Provide the [x, y] coordinate of the cell's center where the given text is located.  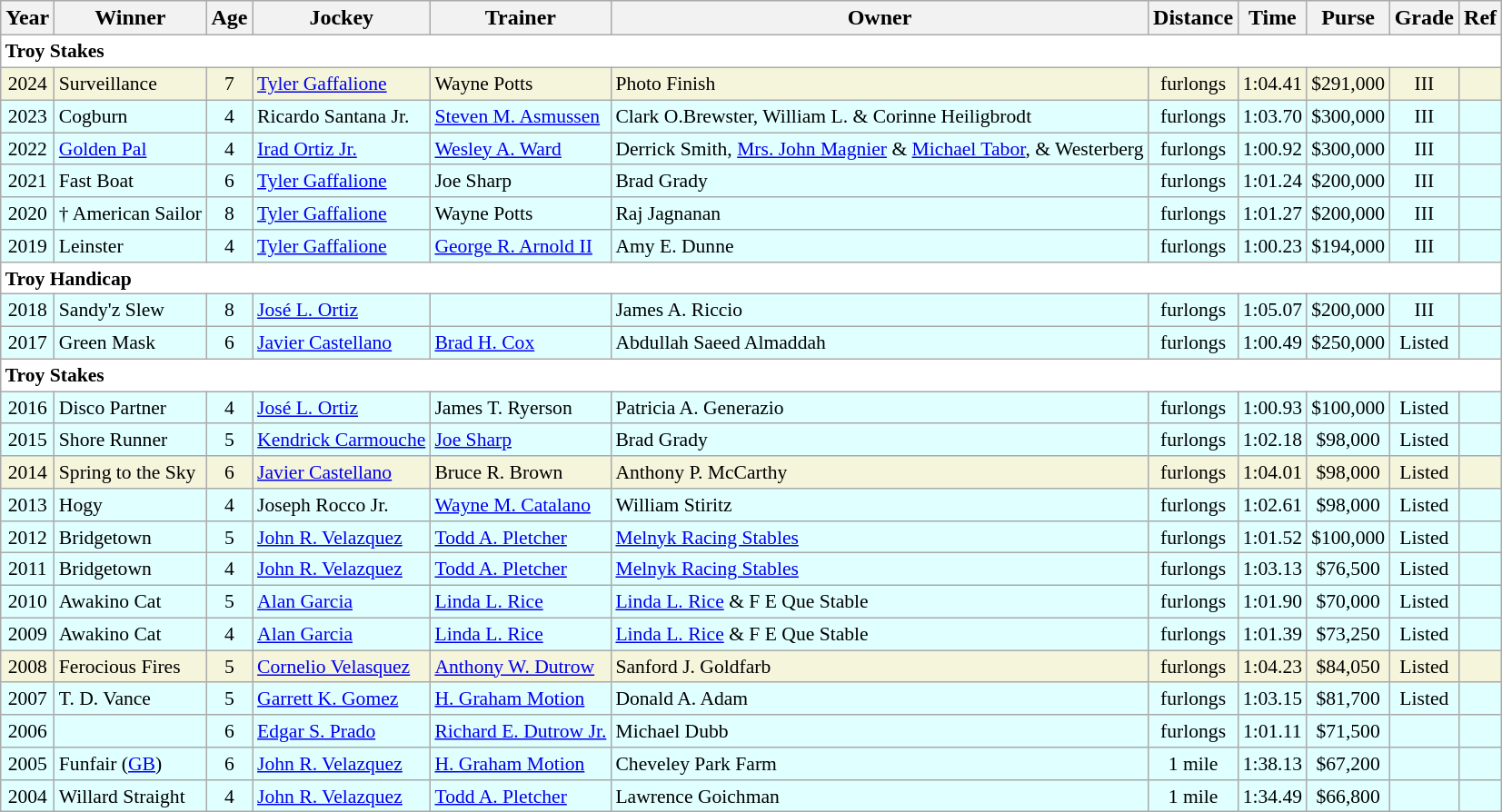
$76,500 [1348, 569]
2021 [27, 181]
Hogy [131, 505]
1:01.52 [1272, 537]
Trainer [520, 18]
Donald A. Adam [880, 698]
Troy Handicap [751, 278]
Year [27, 18]
$250,000 [1348, 342]
Owner [880, 18]
2004 [27, 796]
Shore Runner [131, 440]
Golden Pal [131, 149]
Clark O.Brewster, William L. & Corinne Heiligbrodt [880, 116]
Purse [1348, 18]
Amy E. Dunne [880, 246]
1:03.15 [1272, 698]
2010 [27, 601]
1:03.13 [1272, 569]
Joseph Rocco Jr. [342, 505]
$71,500 [1348, 731]
$194,000 [1348, 246]
2019 [27, 246]
Brad H. Cox [520, 342]
Ricardo Santana Jr. [342, 116]
2015 [27, 440]
2013 [27, 505]
2022 [27, 149]
T. D. Vance [131, 698]
Steven M. Asmussen [520, 116]
1:01.24 [1272, 181]
Distance [1194, 18]
2012 [27, 537]
Wayne M. Catalano [520, 505]
2007 [27, 698]
George R. Arnold II [520, 246]
Ref [1481, 18]
Photo Finish [880, 84]
James A. Riccio [880, 311]
2024 [27, 84]
Cornelio Velasquez [342, 667]
Kendrick Carmouche [342, 440]
1:03.70 [1272, 116]
2016 [27, 408]
1:05.07 [1272, 311]
1:04.01 [1272, 472]
Leinster [131, 246]
Fast Boat [131, 181]
7 [229, 84]
2011 [27, 569]
Michael Dubb [880, 731]
Surveillance [131, 84]
William Stiritz [880, 505]
Garrett K. Gomez [342, 698]
Bruce R. Brown [520, 472]
Willard Straight [131, 796]
Jockey [342, 18]
Spring to the Sky [131, 472]
2018 [27, 311]
1:04.41 [1272, 84]
1:04.23 [1272, 667]
$84,050 [1348, 667]
1:00.92 [1272, 149]
Funfair (GB) [131, 764]
Edgar S. Prado [342, 731]
Anthony W. Dutrow [520, 667]
Derrick Smith, Mrs. John Magnier & Michael Tabor, & Westerberg [880, 149]
2023 [27, 116]
1:02.61 [1272, 505]
2014 [27, 472]
1:01.39 [1272, 634]
1:01.11 [1272, 731]
2008 [27, 667]
1:00.49 [1272, 342]
2006 [27, 731]
Age [229, 18]
† American Sailor [131, 213]
1:02.18 [1272, 440]
Cheveley Park Farm [880, 764]
Abdullah Saeed Almaddah [880, 342]
Lawrence Goichman [880, 796]
1:00.93 [1272, 408]
Sandy'z Slew [131, 311]
Anthony P. McCarthy [880, 472]
$66,800 [1348, 796]
Winner [131, 18]
1:01.27 [1272, 213]
Raj Jagnanan [880, 213]
1:00.23 [1272, 246]
Green Mask [131, 342]
Sanford J. Goldfarb [880, 667]
Patricia A. Generazio [880, 408]
2017 [27, 342]
Grade [1424, 18]
James T. Ryerson [520, 408]
1:01.90 [1272, 601]
1:34.49 [1272, 796]
Wesley A. Ward [520, 149]
1:38.13 [1272, 764]
$291,000 [1348, 84]
Ferocious Fires [131, 667]
$70,000 [1348, 601]
$81,700 [1348, 698]
Richard E. Dutrow Jr. [520, 731]
Time [1272, 18]
2009 [27, 634]
$73,250 [1348, 634]
2005 [27, 764]
$67,200 [1348, 764]
Disco Partner [131, 408]
Cogburn [131, 116]
Irad Ortiz Jr. [342, 149]
2020 [27, 213]
